Provide the (x, y) coordinate of the cell's center where the given text is located.  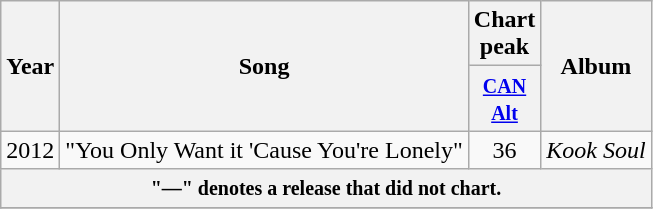
Year (30, 66)
36 (504, 150)
2012 (30, 150)
"You Only Want it 'Cause You're Lonely" (264, 150)
Album (596, 66)
Kook Soul (596, 150)
Chart peak (504, 34)
CANAlt (504, 98)
"—" denotes a release that did not chart. (326, 188)
Song (264, 66)
